Determine the [X, Y] coordinate at the center of the cell enclosing the given text.  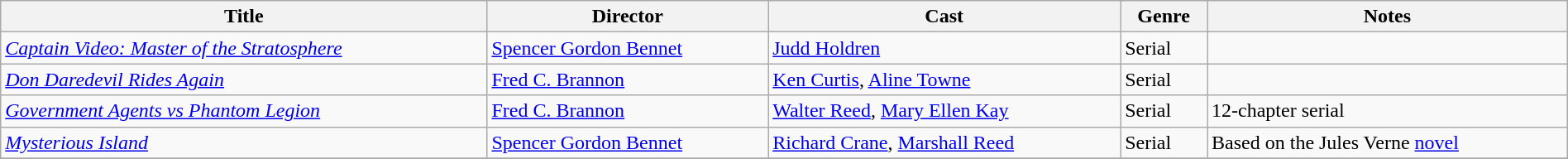
Notes [1388, 17]
Captain Video: Master of the Stratosphere [244, 48]
Don Daredevil Rides Again [244, 79]
Ken Curtis, Aline Towne [944, 79]
Title [244, 17]
Genre [1164, 17]
Richard Crane, Marshall Reed [944, 142]
Cast [944, 17]
Mysterious Island [244, 142]
Based on the Jules Verne novel [1388, 142]
12-chapter serial [1388, 111]
Government Agents vs Phantom Legion [244, 111]
Judd Holdren [944, 48]
Walter Reed, Mary Ellen Kay [944, 111]
Director [628, 17]
